Provide the (X, Y) coordinate of the cell's center where the given text is located.  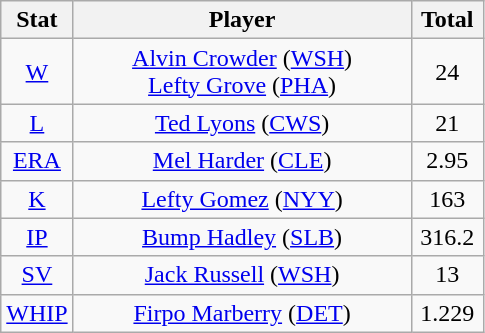
Stat (37, 20)
2.95 (447, 161)
Bump Hadley (SLB) (242, 237)
13 (447, 275)
316.2 (447, 237)
W (37, 72)
Firpo Marberry (DET) (242, 313)
24 (447, 72)
ERA (37, 161)
Ted Lyons (CWS) (242, 123)
SV (37, 275)
1.229 (447, 313)
K (37, 199)
WHIP (37, 313)
Jack Russell (WSH) (242, 275)
Mel Harder (CLE) (242, 161)
Player (242, 20)
L (37, 123)
21 (447, 123)
IP (37, 237)
Alvin Crowder (WSH)Lefty Grove (PHA) (242, 72)
Total (447, 20)
Lefty Gomez (NYY) (242, 199)
163 (447, 199)
